Find where the given text appears and provide that cell's center as [X, Y] coordinate. 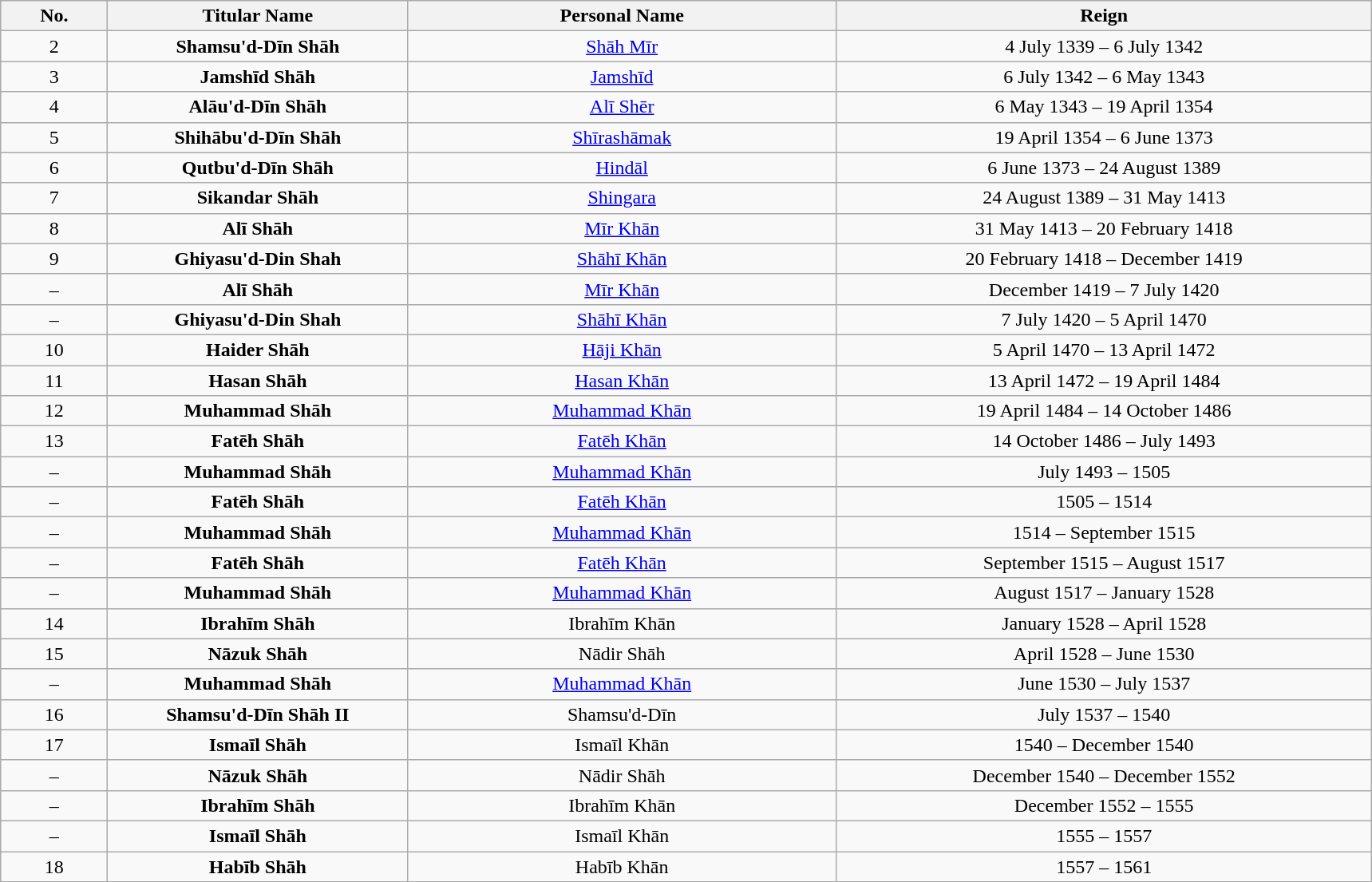
2 [54, 46]
4 July 1339 – 6 July 1342 [1105, 46]
Habīb Khān [623, 866]
Jamshīd [623, 77]
6 [54, 168]
June 1530 – July 1537 [1105, 684]
Shāh Mīr [623, 46]
18 [54, 866]
September 1515 – August 1517 [1105, 563]
17 [54, 745]
Hasan Shāh [258, 381]
Alāu'd-Dīn Shāh [258, 107]
19 April 1484 – 14 October 1486 [1105, 411]
Shamsu'd-Dīn Shāh II [258, 714]
Shīrashāmak [623, 137]
13 April 1472 – 19 April 1484 [1105, 381]
6 May 1343 – 19 April 1354 [1105, 107]
Sikandar Shāh [258, 198]
1505 – 1514 [1105, 502]
Shamsu'd-Dīn [623, 714]
Shihābu'd-Dīn Shāh [258, 137]
Hindāl [623, 168]
6 July 1342 – 6 May 1343 [1105, 77]
Shingara [623, 198]
14 October 1486 – July 1493 [1105, 441]
4 [54, 107]
Habīb Shāh [258, 866]
16 [54, 714]
July 1537 – 1540 [1105, 714]
9 [54, 259]
14 [54, 623]
Personal Name [623, 16]
7 [54, 198]
Hasan Khān [623, 381]
1540 – December 1540 [1105, 745]
Jamshīd Shāh [258, 77]
1514 – September 1515 [1105, 532]
January 1528 – April 1528 [1105, 623]
December 1419 – 7 July 1420 [1105, 289]
3 [54, 77]
Qutbu'd-Dīn Shāh [258, 168]
Shamsu'd-Dīn Shāh [258, 46]
July 1493 – 1505 [1105, 472]
1557 – 1561 [1105, 866]
15 [54, 654]
December 1552 – 1555 [1105, 805]
10 [54, 350]
8 [54, 228]
19 April 1354 – 6 June 1373 [1105, 137]
11 [54, 381]
12 [54, 411]
13 [54, 441]
Haider Shāh [258, 350]
1555 – 1557 [1105, 836]
7 July 1420 – 5 April 1470 [1105, 319]
December 1540 – December 1552 [1105, 775]
24 August 1389 – 31 May 1413 [1105, 198]
Reign [1105, 16]
20 February 1418 – December 1419 [1105, 259]
Titular Name [258, 16]
Hāji Khān [623, 350]
April 1528 – June 1530 [1105, 654]
6 June 1373 – 24 August 1389 [1105, 168]
5 [54, 137]
August 1517 – January 1528 [1105, 593]
No. [54, 16]
5 April 1470 – 13 April 1472 [1105, 350]
Alī Shēr [623, 107]
31 May 1413 – 20 February 1418 [1105, 228]
